Search for the cell housing the specified text and yield its [x, y] center coordinate. 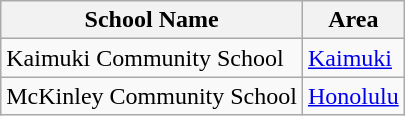
Area [353, 20]
Kaimuki [353, 58]
Honolulu [353, 96]
Kaimuki Community School [152, 58]
School Name [152, 20]
McKinley Community School [152, 96]
